Provide the [X, Y] coordinate of the cell's center where the given text is located.  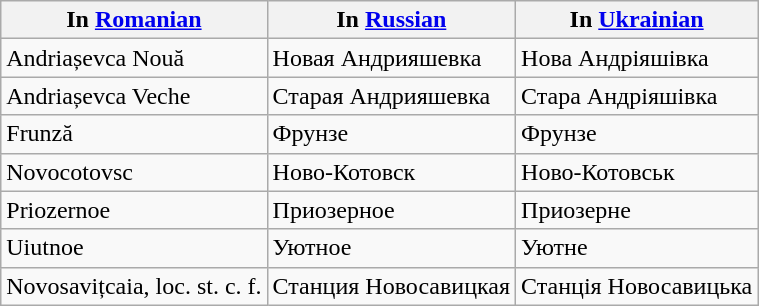
Ново-Котовск [391, 172]
Приозерне [637, 210]
Ново-Котовськ [637, 172]
Уютное [391, 248]
Frunză [134, 134]
Novocotovsc [134, 172]
Уютне [637, 248]
Andriașevca Veche [134, 96]
In Russian [391, 20]
Старая Андрияшевка [391, 96]
Andriașevca Nouă [134, 58]
Нова Андріяшівка [637, 58]
Новая Андрияшевка [391, 58]
In Ukrainian [637, 20]
Priozernoe [134, 210]
Стара Андріяшівка [637, 96]
Novosavițcaia, loc. st. c. f. [134, 286]
Станция Новосавицкая [391, 286]
Uiutnoe [134, 248]
Приозерное [391, 210]
Станція Новосавицька [637, 286]
In Romanian [134, 20]
